For the text-containing cell, return its midpoint in [X, Y] coordinate format. 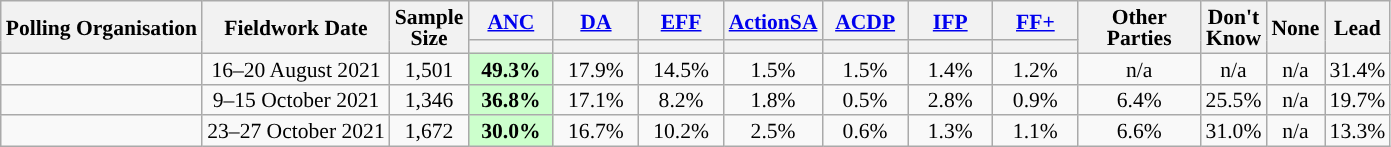
19.7% [1358, 100]
EFF [682, 20]
2.8% [950, 100]
1,672 [429, 132]
DA [596, 20]
ActionSA [774, 20]
0.9% [1036, 100]
36.8% [510, 100]
16.7% [596, 132]
Other Parties [1140, 27]
49.3% [510, 68]
30.0% [510, 132]
17.9% [596, 68]
10.2% [682, 132]
0.6% [866, 132]
SampleSize [429, 27]
ACDP [866, 20]
8.2% [682, 100]
1.4% [950, 68]
31.0% [1234, 132]
23–27 October 2021 [296, 132]
31.4% [1358, 68]
6.6% [1140, 132]
17.1% [596, 100]
1.8% [774, 100]
14.5% [682, 68]
Don'tKnow [1234, 27]
Fieldwork Date [296, 27]
16–20 August 2021 [296, 68]
25.5% [1234, 100]
None [1295, 27]
0.5% [866, 100]
1,501 [429, 68]
1,346 [429, 100]
Polling Organisation [102, 27]
2.5% [774, 132]
ANC [510, 20]
13.3% [1358, 132]
1.1% [1036, 132]
1.2% [1036, 68]
1.3% [950, 132]
IFP [950, 20]
FF+ [1036, 20]
6.4% [1140, 100]
Lead [1358, 27]
9–15 October 2021 [296, 100]
